Return the [X, Y] coordinate for the center point of the cell that contains the specified text.  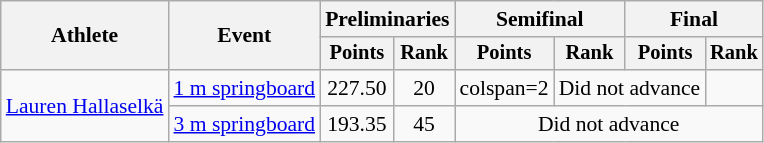
227.50 [357, 88]
colspan=2 [504, 88]
Athlete [85, 36]
3 m springboard [244, 124]
45 [424, 124]
20 [424, 88]
193.35 [357, 124]
Lauren Hallaselkä [85, 106]
Final [694, 19]
Semifinal [540, 19]
Event [244, 36]
1 m springboard [244, 88]
Preliminaries [387, 19]
